Scan for the cell matching the given text and deliver its [X, Y] coordinate at center. 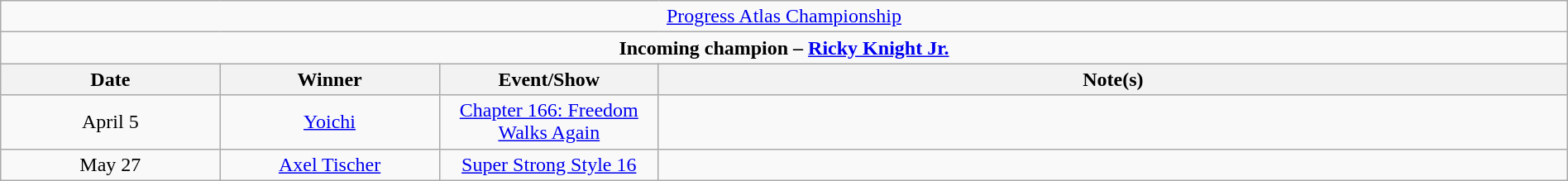
April 5 [111, 122]
Incoming champion – Ricky Knight Jr. [784, 48]
Date [111, 79]
Winner [329, 79]
Note(s) [1113, 79]
Progress Atlas Championship [784, 17]
Chapter 166: Freedom Walks Again [549, 122]
May 27 [111, 164]
Axel Tischer [329, 164]
Event/Show [549, 79]
Yoichi [329, 122]
Super Strong Style 16 [549, 164]
